Pinpoint the cell where the given text exists, returning its (x, y) midpoint coordinate. 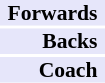
Backs (52, 41)
Coach (52, 70)
Forwards (52, 13)
